Locate the cell with the specified text and output its [X, Y] center coordinate. 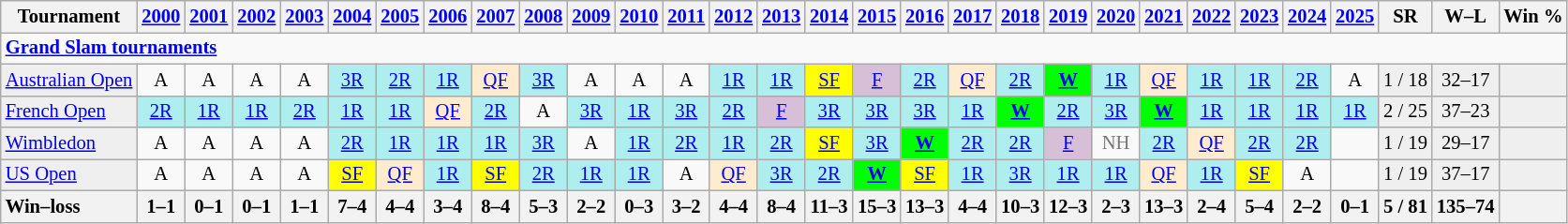
2009 [590, 16]
Grand Slam tournaments [784, 48]
2003 [304, 16]
11–3 [829, 206]
2016 [924, 16]
2019 [1068, 16]
3–4 [448, 206]
2 / 25 [1406, 112]
5–4 [1260, 206]
2001 [208, 16]
Wimbledon [69, 143]
37–23 [1466, 112]
2020 [1115, 16]
5–3 [544, 206]
2008 [544, 16]
2013 [782, 16]
3–2 [686, 206]
2024 [1307, 16]
NH [1115, 143]
2023 [1260, 16]
0–3 [639, 206]
2015 [877, 16]
French Open [69, 112]
2022 [1211, 16]
Win–loss [69, 206]
2–3 [1115, 206]
2011 [686, 16]
37–17 [1466, 174]
2025 [1355, 16]
7–4 [352, 206]
1 / 18 [1406, 80]
5 / 81 [1406, 206]
2017 [973, 16]
Tournament [69, 16]
2002 [257, 16]
2006 [448, 16]
2004 [352, 16]
135–74 [1466, 206]
15–3 [877, 206]
W–L [1466, 16]
2018 [1020, 16]
SR [1406, 16]
2021 [1164, 16]
32–17 [1466, 80]
10–3 [1020, 206]
12–3 [1068, 206]
2012 [733, 16]
2010 [639, 16]
2000 [161, 16]
2014 [829, 16]
29–17 [1466, 143]
US Open [69, 174]
Australian Open [69, 80]
2005 [399, 16]
2–4 [1211, 206]
Win % [1533, 16]
2007 [495, 16]
